Identify which cell holds the provided text, then report its (x, y) central coordinate. 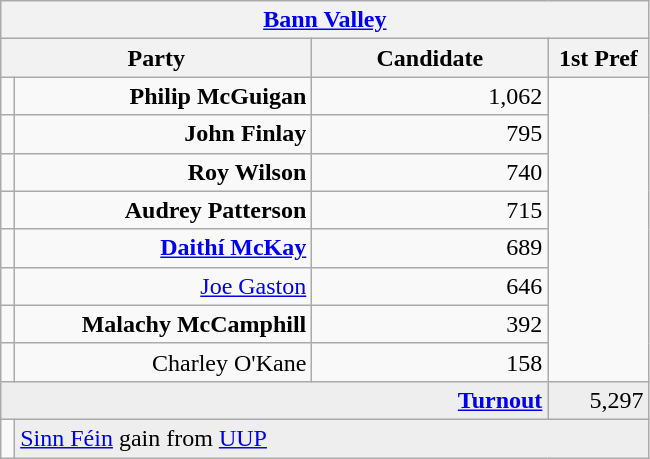
Turnout (274, 400)
Malachy McCamphill (164, 324)
740 (430, 172)
158 (430, 362)
1st Pref (598, 58)
392 (430, 324)
Daithí McKay (164, 248)
689 (430, 248)
715 (430, 210)
Joe Gaston (164, 286)
646 (430, 286)
5,297 (598, 400)
Party (156, 58)
Charley O'Kane (164, 362)
Sinn Féin gain from UUP (332, 438)
Roy Wilson (164, 172)
Audrey Patterson (164, 210)
Candidate (430, 58)
Bann Valley (325, 20)
795 (430, 134)
1,062 (430, 96)
Philip McGuigan (164, 96)
John Finlay (164, 134)
